Return (x, y) of the center of cell containing provided text 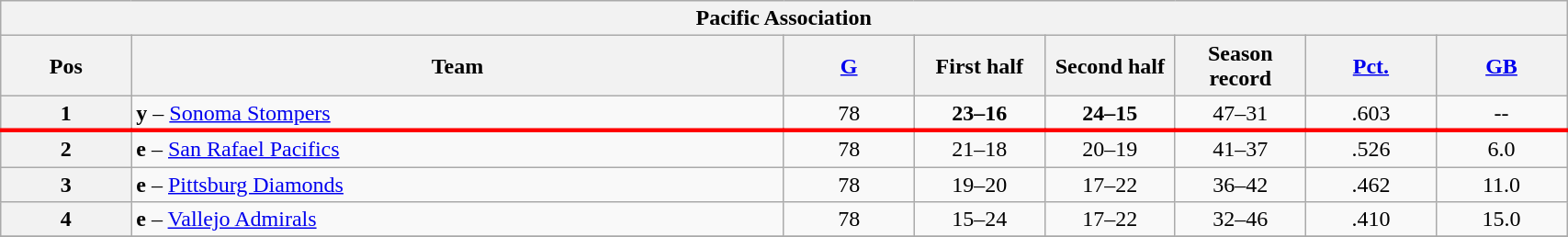
-- (1501, 113)
.603 (1371, 113)
Pacific Association (784, 18)
1 (66, 113)
4 (66, 220)
36–42 (1240, 185)
First half (979, 66)
23–16 (979, 113)
15.0 (1501, 220)
19–20 (979, 185)
Season record (1240, 66)
y – Sonoma Stompers (457, 113)
e – Pittsburg Diamonds (457, 185)
11.0 (1501, 185)
24–15 (1110, 113)
.410 (1371, 220)
Pct. (1371, 66)
Second half (1110, 66)
G (849, 66)
6.0 (1501, 149)
47–31 (1240, 113)
21–18 (979, 149)
.526 (1371, 149)
Pos (66, 66)
.462 (1371, 185)
e – San Rafael Pacifics (457, 149)
32–46 (1240, 220)
GB (1501, 66)
20–19 (1110, 149)
15–24 (979, 220)
2 (66, 149)
3 (66, 185)
e – Vallejo Admirals (457, 220)
41–37 (1240, 149)
Team (457, 66)
